Output the (x, y) coordinate of the center of the cell containing the given text.  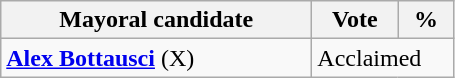
Mayoral candidate (156, 20)
Alex Bottausci (X) (156, 58)
Acclaimed (383, 58)
% (426, 20)
Vote (355, 20)
